Determine the [x, y] coordinate at the center of the cell enclosing the given text.  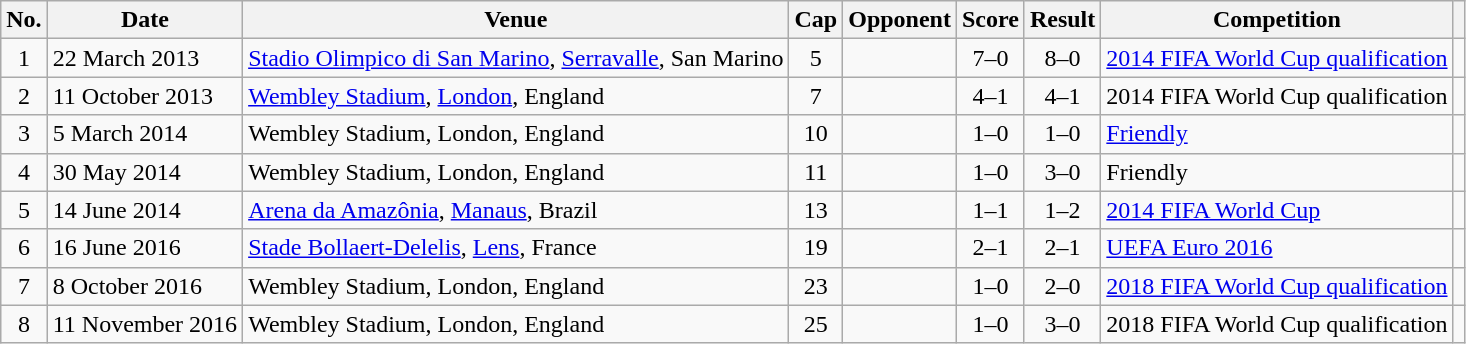
23 [816, 286]
Competition [1277, 20]
4 [24, 172]
8 October 2016 [144, 286]
1 [24, 58]
13 [816, 210]
11 October 2013 [144, 96]
14 June 2014 [144, 210]
10 [816, 134]
Cap [816, 20]
Opponent [900, 20]
2014 FIFA World Cup [1277, 210]
Result [1062, 20]
6 [24, 248]
Date [144, 20]
11 [816, 172]
No. [24, 20]
11 November 2016 [144, 324]
2 [24, 96]
1–2 [1062, 210]
Venue [516, 20]
1–1 [990, 210]
30 May 2014 [144, 172]
Stade Bollaert-Delelis, Lens, France [516, 248]
8–0 [1062, 58]
Stadio Olimpico di San Marino, Serravalle, San Marino [516, 58]
Arena da Amazônia, Manaus, Brazil [516, 210]
3 [24, 134]
5 March 2014 [144, 134]
8 [24, 324]
Score [990, 20]
16 June 2016 [144, 248]
UEFA Euro 2016 [1277, 248]
22 March 2013 [144, 58]
2–0 [1062, 286]
25 [816, 324]
19 [816, 248]
7–0 [990, 58]
